Capture the cell that displays the provided text and extract its [x, y] central coordinate. 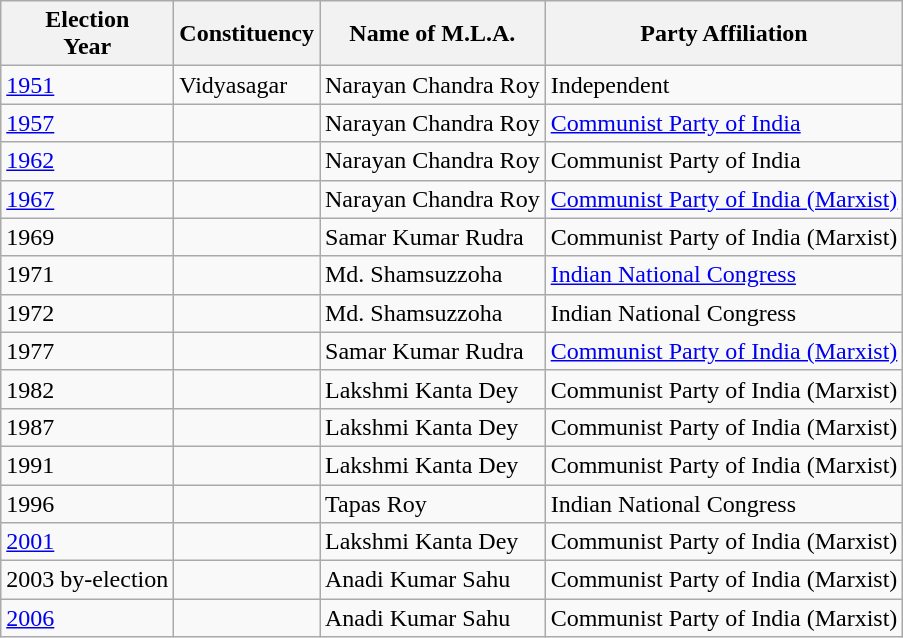
Election Year [88, 34]
1969 [88, 237]
1977 [88, 351]
1972 [88, 313]
1967 [88, 199]
1962 [88, 161]
Party Affiliation [724, 34]
1951 [88, 85]
Vidyasagar [247, 85]
Name of M.L.A. [433, 34]
Tapas Roy [433, 503]
2003 by-election [88, 580]
1987 [88, 427]
Independent [724, 85]
Constituency [247, 34]
1991 [88, 465]
2006 [88, 618]
1982 [88, 389]
1957 [88, 123]
2001 [88, 542]
1996 [88, 503]
1971 [88, 275]
